Extract the [x, y] coordinate from the center of the cell holding the provided text.  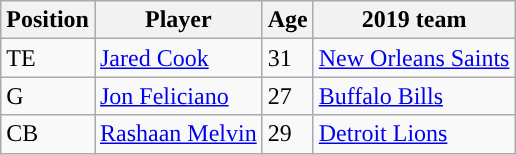
Buffalo Bills [414, 96]
Jared Cook [178, 58]
2019 team [414, 20]
TE [48, 58]
CB [48, 134]
Age [288, 20]
New Orleans Saints [414, 58]
31 [288, 58]
Rashaan Melvin [178, 134]
27 [288, 96]
Position [48, 20]
G [48, 96]
Jon Feliciano [178, 96]
29 [288, 134]
Detroit Lions [414, 134]
Player [178, 20]
